Find where the given text appears and provide that cell's center as (x, y) coordinate. 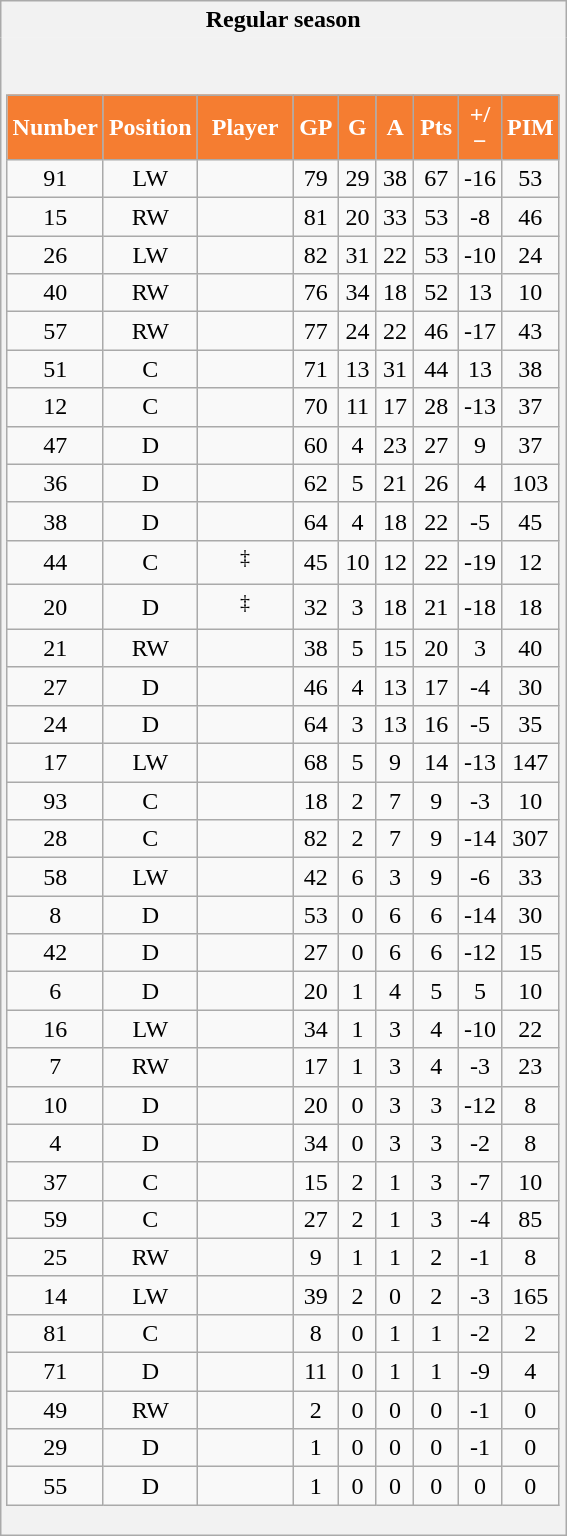
58 (55, 877)
-18 (480, 608)
-7 (480, 1181)
70 (316, 407)
59 (55, 1219)
79 (316, 179)
47 (55, 445)
60 (316, 445)
77 (316, 331)
+/− (480, 128)
-17 (480, 331)
Player (245, 128)
103 (530, 483)
57 (55, 331)
307 (530, 839)
GP (316, 128)
147 (530, 763)
67 (436, 179)
68 (316, 763)
76 (316, 293)
55 (55, 1486)
-19 (480, 562)
39 (316, 1295)
91 (55, 179)
-16 (480, 179)
165 (530, 1295)
Pts (436, 128)
43 (530, 331)
-6 (480, 877)
35 (530, 725)
A (395, 128)
62 (316, 483)
-8 (480, 217)
25 (55, 1257)
52 (436, 293)
Number (55, 128)
-9 (480, 1372)
93 (55, 801)
36 (55, 483)
32 (316, 608)
PIM (530, 128)
49 (55, 1410)
G (358, 128)
51 (55, 369)
Regular season (284, 20)
Position (150, 128)
85 (530, 1219)
